Pinpoint the cell where the given text exists, returning its [X, Y] midpoint coordinate. 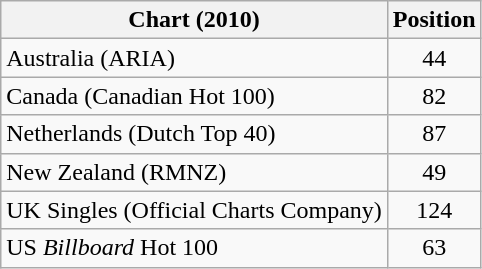
Australia (ARIA) [194, 58]
124 [434, 210]
Chart (2010) [194, 20]
US Billboard Hot 100 [194, 248]
UK Singles (Official Charts Company) [194, 210]
New Zealand (RMNZ) [194, 172]
Canada (Canadian Hot 100) [194, 96]
44 [434, 58]
Position [434, 20]
82 [434, 96]
63 [434, 248]
49 [434, 172]
87 [434, 134]
Netherlands (Dutch Top 40) [194, 134]
